Scan for the cell matching the given text and deliver its [x, y] coordinate at center. 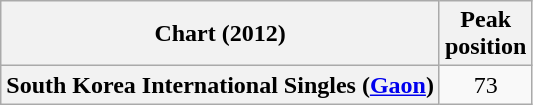
South Korea International Singles (Gaon) [220, 85]
73 [485, 85]
Chart (2012) [220, 34]
Peakposition [485, 34]
